From the cell containing the given text, extract its center point as [X, Y] coordinate. 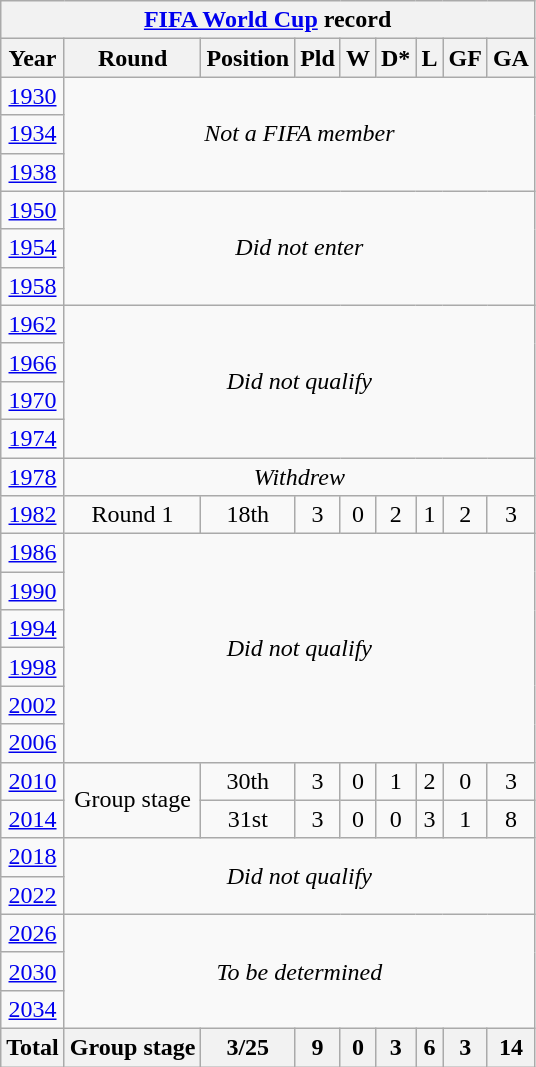
1958 [33, 286]
FIFA World Cup record [268, 20]
Round 1 [132, 515]
L [430, 58]
14 [510, 1047]
Pld [318, 58]
Withdrew [299, 477]
2034 [33, 1009]
D* [395, 58]
2014 [33, 819]
GF [465, 58]
Year [33, 58]
9 [318, 1047]
1978 [33, 477]
To be determined [299, 971]
Round [132, 58]
1974 [33, 438]
2030 [33, 971]
30th [248, 781]
2010 [33, 781]
6 [430, 1047]
GA [510, 58]
1998 [33, 667]
1970 [33, 400]
Total [33, 1047]
Did not enter [299, 248]
1990 [33, 591]
2006 [33, 743]
1982 [33, 515]
1934 [33, 134]
W [358, 58]
1930 [33, 96]
Not a FIFA member [299, 134]
2018 [33, 857]
Position [248, 58]
1954 [33, 248]
1938 [33, 172]
3/25 [248, 1047]
18th [248, 515]
2002 [33, 705]
1962 [33, 324]
1986 [33, 553]
2022 [33, 895]
31st [248, 819]
8 [510, 819]
1966 [33, 362]
1950 [33, 210]
1994 [33, 629]
2026 [33, 933]
